Identify which cell holds the provided text, then report its [X, Y] central coordinate. 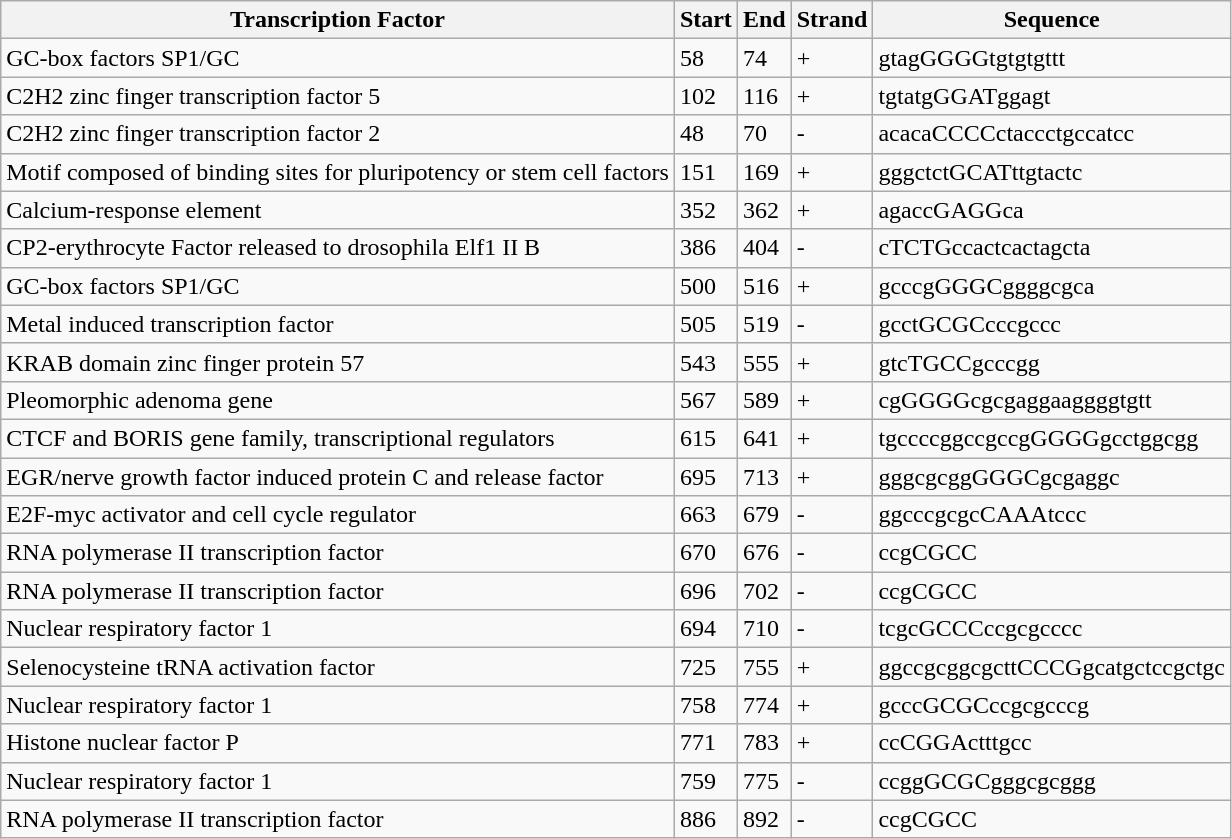
555 [764, 362]
386 [706, 248]
74 [764, 58]
758 [706, 705]
cgGGGGcgcgaggaaggggtgtt [1052, 400]
567 [706, 400]
gcctGCGCcccgccc [1052, 324]
C2H2 zinc finger transcription factor 5 [338, 96]
505 [706, 324]
Strand [832, 20]
tgccccggccgccgGGGGgcctggcgg [1052, 438]
Histone nuclear factor P [338, 743]
774 [764, 705]
710 [764, 629]
404 [764, 248]
KRAB domain zinc finger protein 57 [338, 362]
gcccgGGGCggggcgca [1052, 286]
516 [764, 286]
116 [764, 96]
gtagGGGGtgtgtgttt [1052, 58]
169 [764, 172]
EGR/nerve growth factor induced protein C and release factor [338, 477]
C2H2 zinc finger transcription factor 2 [338, 134]
Calcium-response element [338, 210]
End [764, 20]
E2F-myc activator and cell cycle regulator [338, 515]
694 [706, 629]
352 [706, 210]
362 [764, 210]
gggctctGCATttgtactc [1052, 172]
agaccGAGGca [1052, 210]
gtcTGCCgcccgg [1052, 362]
679 [764, 515]
Transcription Factor [338, 20]
641 [764, 438]
151 [706, 172]
695 [706, 477]
892 [764, 819]
759 [706, 781]
725 [706, 667]
702 [764, 591]
ccggGCGCgggcgcggg [1052, 781]
676 [764, 553]
58 [706, 58]
775 [764, 781]
70 [764, 134]
Metal induced transcription factor [338, 324]
gggcgcggGGGCgcgaggc [1052, 477]
670 [706, 553]
tgtatgGGATggagt [1052, 96]
519 [764, 324]
Motif composed of binding sites for pluripotency or stem cell factors [338, 172]
acacaCCCCctaccctgccatcc [1052, 134]
663 [706, 515]
CTCF and BORIS gene family, transcriptional regulators [338, 438]
Start [706, 20]
713 [764, 477]
771 [706, 743]
ggccgcggcgcttCCCGgcatgctccgctgc [1052, 667]
gcccGCGCccgcgcccg [1052, 705]
CP2-erythrocyte Factor released to drosophila Elf1 II B [338, 248]
102 [706, 96]
ggcccgcgcCAAAtccc [1052, 515]
Pleomorphic adenoma gene [338, 400]
755 [764, 667]
543 [706, 362]
cTCTGccactcactagcta [1052, 248]
48 [706, 134]
Sequence [1052, 20]
Selenocysteine tRNA activation factor [338, 667]
886 [706, 819]
783 [764, 743]
696 [706, 591]
ccCGGActttgcc [1052, 743]
589 [764, 400]
500 [706, 286]
tcgcGCCCccgcgcccc [1052, 629]
615 [706, 438]
